Output the (x, y) coordinate of the center of the cell containing the given text.  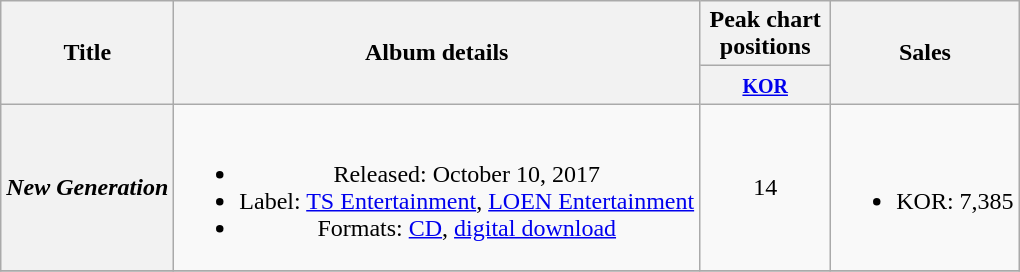
14 (766, 188)
Peak chart positions (766, 34)
New Generation (88, 188)
Sales (925, 52)
Released: October 10, 2017Label: TS Entertainment, LOEN EntertainmentFormats: CD, digital download (437, 188)
KOR (766, 85)
Title (88, 52)
Album details (437, 52)
KOR: 7,385 (925, 188)
